From the cell containing the given text, extract its center point as [X, Y] coordinate. 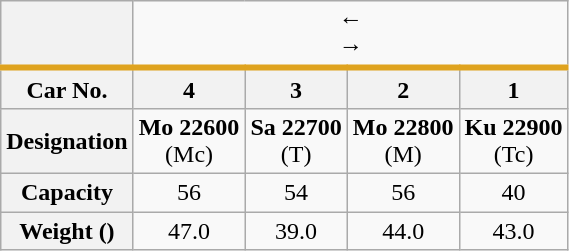
39.0 [296, 231]
Capacity [67, 192]
Sa 22700(T) [296, 140]
Weight () [67, 231]
Designation [67, 140]
Mo 22800(M) [403, 140]
Car No. [67, 88]
4 [189, 88]
40 [514, 192]
1 [514, 88]
44.0 [403, 231]
Ku 22900(Tc) [514, 140]
54 [296, 192]
← → [350, 34]
3 [296, 88]
2 [403, 88]
Mo 22600(Mc) [189, 140]
47.0 [189, 231]
43.0 [514, 231]
